Determine the (X, Y) coordinate at the center of the cell enclosing the given text.  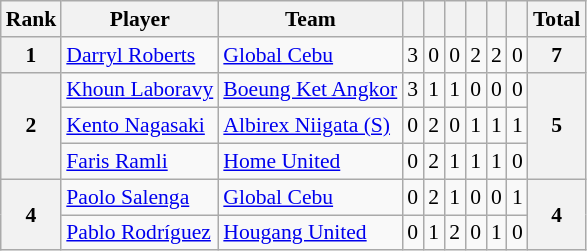
Home United (310, 162)
Kento Nagasaki (140, 126)
Player (140, 19)
Faris Ramli (140, 162)
Boeung Ket Angkor (310, 90)
Team (310, 19)
Rank (32, 19)
7 (556, 55)
Darryl Roberts (140, 55)
Total (556, 19)
Hougang United (310, 233)
Albirex Niigata (S) (310, 126)
Pablo Rodríguez (140, 233)
Khoun Laboravy (140, 90)
Paolo Salenga (140, 197)
5 (556, 126)
